Find where the given text appears and provide that cell's center as (X, Y) coordinate. 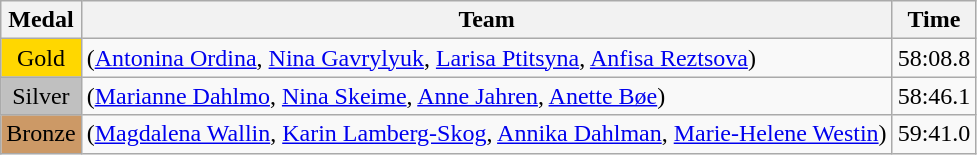
Bronze (41, 134)
58:08.8 (934, 58)
(Marianne Dahlmo, Nina Skeime, Anne Jahren, Anette Bøe) (486, 96)
(Antonina Ordina, Nina Gavrylyuk, Larisa Ptitsyna, Anfisa Reztsova) (486, 58)
Team (486, 20)
Medal (41, 20)
(Magdalena Wallin, Karin Lamberg-Skog, Annika Dahlman, Marie-Helene Westin) (486, 134)
Gold (41, 58)
59:41.0 (934, 134)
Silver (41, 96)
Time (934, 20)
58:46.1 (934, 96)
